Pinpoint the cell where the given text exists, returning its (X, Y) midpoint coordinate. 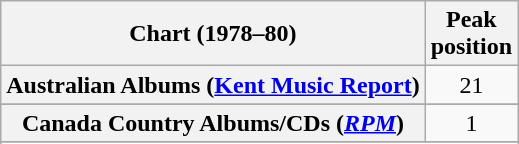
1 (471, 123)
21 (471, 85)
Australian Albums (Kent Music Report) (213, 85)
Canada Country Albums/CDs (RPM) (213, 123)
Chart (1978–80) (213, 34)
Peakposition (471, 34)
